Locate the cell with the specified text and output its [X, Y] center coordinate. 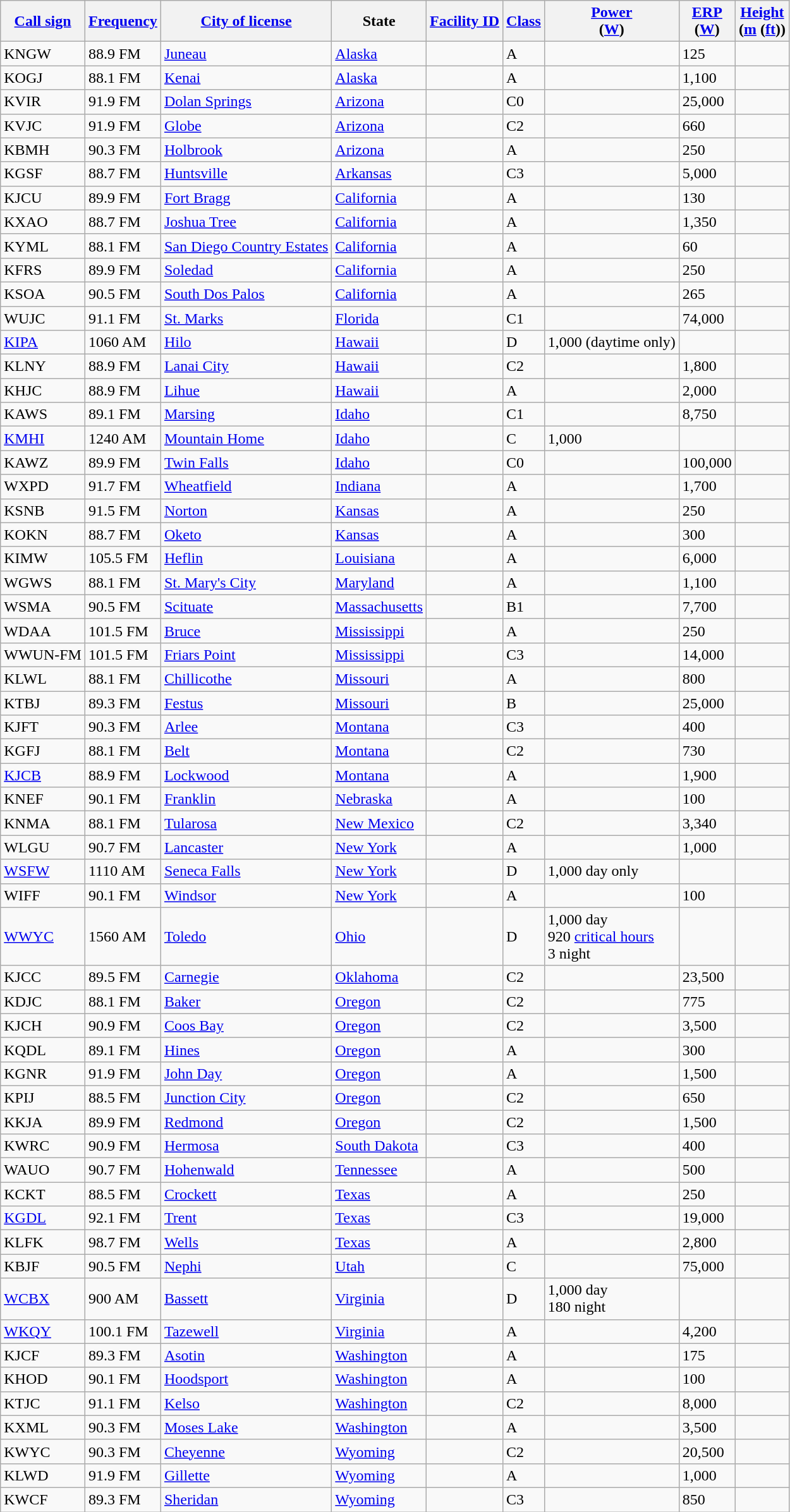
1,700 [707, 487]
Hermosa [246, 1146]
KSNB [43, 511]
1,350 [707, 222]
WWYC [43, 936]
Bruce [246, 631]
WLGU [43, 847]
89.5 FM [123, 977]
Joshua Tree [246, 222]
State [379, 21]
KVJC [43, 126]
Florida [379, 318]
KWYC [43, 1451]
WAUO [43, 1170]
KXAO [43, 222]
Utah [379, 1266]
KNMA [43, 823]
Height(m (ft)) [762, 21]
Bassett [246, 1299]
660 [707, 126]
Lanai City [246, 366]
100.1 FM [123, 1331]
Huntsville [246, 174]
1,000 (daytime only) [612, 342]
4,200 [707, 1331]
Heflin [246, 559]
8,750 [707, 414]
KOGJ [43, 78]
500 [707, 1170]
KJCF [43, 1355]
Louisiana [379, 559]
KBMH [43, 150]
1,000 day only [612, 871]
Mountain Home [246, 438]
KOKN [43, 535]
Franklin [246, 799]
South Dakota [379, 1146]
St. Marks [246, 318]
KIMW [43, 559]
Marsing [246, 414]
Windsor [246, 895]
ERP(W) [707, 21]
730 [707, 751]
KJCB [43, 775]
1110 AM [123, 871]
1560 AM [123, 936]
WIFF [43, 895]
1060 AM [123, 342]
Twin Falls [246, 463]
St. Mary's City [246, 583]
6,000 [707, 559]
KGFJ [43, 751]
Junction City [246, 1098]
60 [707, 246]
KHJC [43, 390]
74,000 [707, 318]
San Diego Country Estates [246, 246]
Friars Point [246, 655]
KLWL [43, 679]
KJCC [43, 977]
Arlee [246, 727]
Dolan Springs [246, 102]
775 [707, 1001]
WXPD [43, 487]
Indiana [379, 487]
WKQY [43, 1331]
Facility ID [465, 21]
KWCF [43, 1499]
Wells [246, 1242]
Juneau [246, 54]
Nephi [246, 1266]
KLNY [43, 366]
Lancaster [246, 847]
WDAA [43, 631]
Holbrook [246, 150]
14,000 [707, 655]
KAWS [43, 414]
Belt [246, 751]
Frequency [123, 21]
KDJC [43, 1001]
1,000 day180 night [612, 1299]
Tennessee [379, 1170]
KMHI [43, 438]
Seneca Falls [246, 871]
Massachusetts [379, 607]
Hohenwald [246, 1170]
KIPA [43, 342]
KGDL [43, 1218]
Arkansas [379, 174]
Maryland [379, 583]
KJCU [43, 198]
Soledad [246, 270]
WWUN-FM [43, 655]
8,000 [707, 1403]
Lockwood [246, 775]
Call sign [43, 21]
WSMA [43, 607]
Toledo [246, 936]
Asotin [246, 1355]
Ohio [379, 936]
2,800 [707, 1242]
Oklahoma [379, 977]
Hilo [246, 342]
100,000 [707, 463]
98.7 FM [123, 1242]
Norton [246, 511]
91.7 FM [123, 487]
Nebraska [379, 799]
91.5 FM [123, 511]
Hoodsport [246, 1379]
800 [707, 679]
KSOA [43, 294]
KKJA [43, 1122]
Chillicothe [246, 679]
1240 AM [123, 438]
KHOD [43, 1379]
3,340 [707, 823]
130 [707, 198]
KLWD [43, 1475]
Kelso [246, 1403]
KYML [43, 246]
KJFT [43, 727]
KTBJ [43, 703]
Power(W) [612, 21]
23,500 [707, 977]
650 [707, 1098]
KGSF [43, 174]
Crockett [246, 1194]
KNEF [43, 799]
1,900 [707, 775]
WSFW [43, 871]
KQDL [43, 1049]
Wheatfield [246, 487]
Oketo [246, 535]
Moses Lake [246, 1427]
Redmond [246, 1122]
WGWS [43, 583]
2,000 [707, 390]
WUJC [43, 318]
1,800 [707, 366]
Scituate [246, 607]
Kenai [246, 78]
KFRS [43, 270]
850 [707, 1499]
John Day [246, 1074]
92.1 FM [123, 1218]
KVIR [43, 102]
WCBX [43, 1299]
Coos Bay [246, 1025]
Lihue [246, 390]
KCKT [43, 1194]
900 AM [123, 1299]
75,000 [707, 1266]
20,500 [707, 1451]
New Mexico [379, 823]
Cheyenne [246, 1451]
Fort Bragg [246, 198]
KLFK [43, 1242]
Class [524, 21]
B1 [524, 607]
Gillette [246, 1475]
Carnegie [246, 977]
5,000 [707, 174]
Tularosa [246, 823]
265 [707, 294]
KTJC [43, 1403]
B [524, 703]
KGNR [43, 1074]
Sheridan [246, 1499]
7,700 [707, 607]
KXML [43, 1427]
19,000 [707, 1218]
Globe [246, 126]
KNGW [43, 54]
Tazewell [246, 1331]
Hines [246, 1049]
South Dos Palos [246, 294]
1,000 day920 critical hours3 night [612, 936]
Trent [246, 1218]
KBJF [43, 1266]
KAWZ [43, 463]
125 [707, 54]
Festus [246, 703]
KWRC [43, 1146]
105.5 FM [123, 559]
KJCH [43, 1025]
City of license [246, 21]
KPIJ [43, 1098]
Baker [246, 1001]
175 [707, 1355]
